Search for the cell housing the specified text and yield its (x, y) center coordinate. 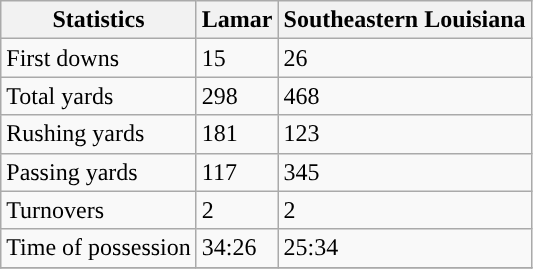
Rushing yards (99, 134)
123 (404, 134)
Lamar (237, 20)
Passing yards (99, 172)
181 (237, 134)
117 (237, 172)
298 (237, 96)
Turnovers (99, 210)
25:34 (404, 248)
26 (404, 58)
First downs (99, 58)
15 (237, 58)
34:26 (237, 248)
Time of possession (99, 248)
345 (404, 172)
Southeastern Louisiana (404, 20)
Total yards (99, 96)
468 (404, 96)
Statistics (99, 20)
